Detect which cell encompasses the target text, then output its [X, Y] center coordinate. 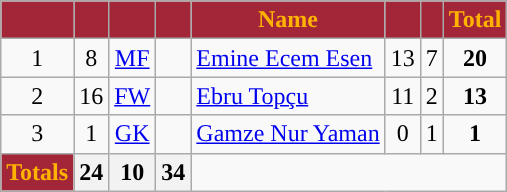
MF [132, 58]
24 [92, 172]
20 [475, 58]
16 [92, 96]
7 [432, 58]
34 [174, 172]
FW [132, 96]
8 [92, 58]
Emine Ecem Esen [288, 58]
Ebru Topçu [288, 96]
Totals [38, 172]
Name [288, 20]
GK [132, 134]
0 [402, 134]
Gamze Nur Yaman [288, 134]
Total [475, 20]
10 [132, 172]
3 [38, 134]
11 [402, 96]
